Find where the given text appears and provide that cell's center as (x, y) coordinate. 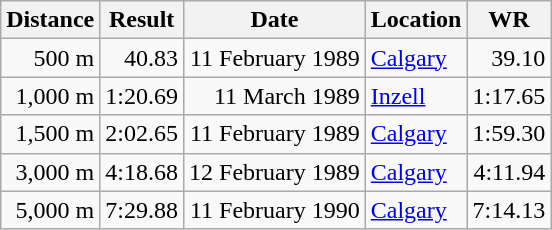
40.83 (142, 58)
11 March 1989 (275, 96)
1,500 m (50, 134)
12 February 1989 (275, 172)
1:20.69 (142, 96)
Result (142, 20)
1:17.65 (509, 96)
WR (509, 20)
2:02.65 (142, 134)
3,000 m (50, 172)
11 February 1990 (275, 210)
1:59.30 (509, 134)
4:18.68 (142, 172)
7:29.88 (142, 210)
1,000 m (50, 96)
Distance (50, 20)
Date (275, 20)
5,000 m (50, 210)
Location (416, 20)
500 m (50, 58)
Inzell (416, 96)
4:11.94 (509, 172)
39.10 (509, 58)
7:14.13 (509, 210)
